Scan for the cell matching the given text and deliver its [X, Y] coordinate at center. 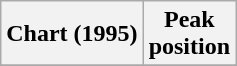
Chart (1995) [72, 34]
Peakposition [189, 34]
